Locate the cell with the specified text and output its (x, y) center coordinate. 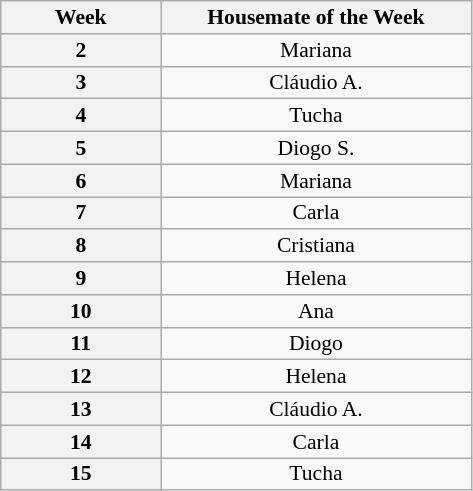
11 (81, 344)
10 (81, 312)
6 (81, 180)
8 (81, 246)
5 (81, 148)
4 (81, 116)
Diogo S. (316, 148)
7 (81, 214)
9 (81, 278)
Cristiana (316, 246)
Housemate of the Week (316, 18)
3 (81, 82)
14 (81, 442)
Week (81, 18)
12 (81, 376)
Ana (316, 312)
2 (81, 50)
15 (81, 474)
13 (81, 410)
Diogo (316, 344)
